Return the (x, y) coordinate for the center point of the cell that contains the specified text.  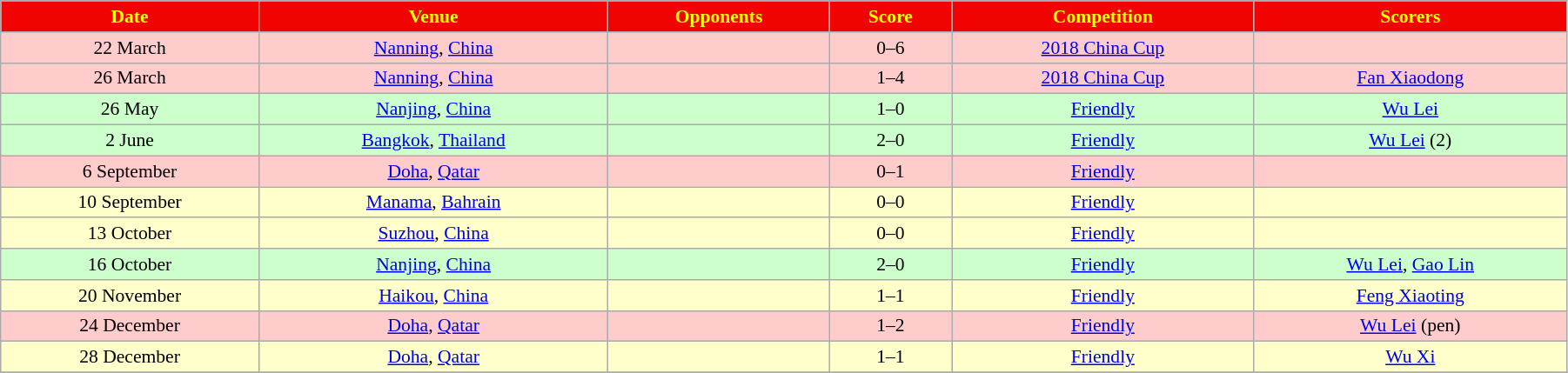
20 November (131, 296)
1–0 (890, 110)
Opponents (719, 17)
Bangkok, Thailand (433, 141)
26 May (131, 110)
16 October (131, 264)
Wu Lei, Gao Lin (1410, 264)
13 October (131, 234)
Fan Xiaodong (1410, 78)
Haikou, China (433, 296)
Date (131, 17)
24 December (131, 326)
0–1 (890, 171)
Wu Xi (1410, 357)
Wu Lei (2) (1410, 141)
10 September (131, 203)
0–6 (890, 48)
Feng Xiaoting (1410, 296)
22 March (131, 48)
6 September (131, 171)
Manama, Bahrain (433, 203)
Score (890, 17)
Wu Lei (pen) (1410, 326)
2 June (131, 141)
26 March (131, 78)
Scorers (1410, 17)
Competition (1103, 17)
Suzhou, China (433, 234)
28 December (131, 357)
Wu Lei (1410, 110)
Venue (433, 17)
1–2 (890, 326)
1–4 (890, 78)
